Output the [x, y] coordinate of the center of the cell containing the given text.  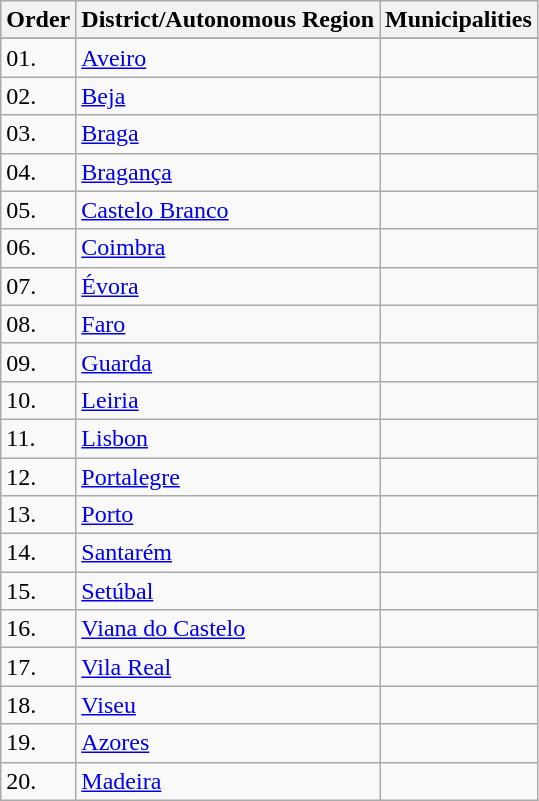
Braga [228, 134]
13. [38, 515]
08. [38, 324]
Municipalities [459, 20]
15. [38, 591]
17. [38, 667]
11. [38, 438]
07. [38, 286]
Leiria [228, 400]
Guarda [228, 362]
Faro [228, 324]
Beja [228, 96]
03. [38, 134]
Lisbon [228, 438]
District/Autonomous Region [228, 20]
Viseu [228, 705]
Order [38, 20]
Madeira [228, 781]
06. [38, 248]
Évora [228, 286]
Aveiro [228, 58]
16. [38, 629]
14. [38, 553]
02. [38, 96]
10. [38, 400]
Setúbal [228, 591]
Coimbra [228, 248]
Vila Real [228, 667]
20. [38, 781]
09. [38, 362]
Azores [228, 743]
05. [38, 210]
04. [38, 172]
01. [38, 58]
19. [38, 743]
Viana do Castelo [228, 629]
Santarém [228, 553]
Bragança [228, 172]
Portalegre [228, 477]
Castelo Branco [228, 210]
18. [38, 705]
Porto [228, 515]
12. [38, 477]
